For the text-containing cell, return its midpoint in (X, Y) coordinate format. 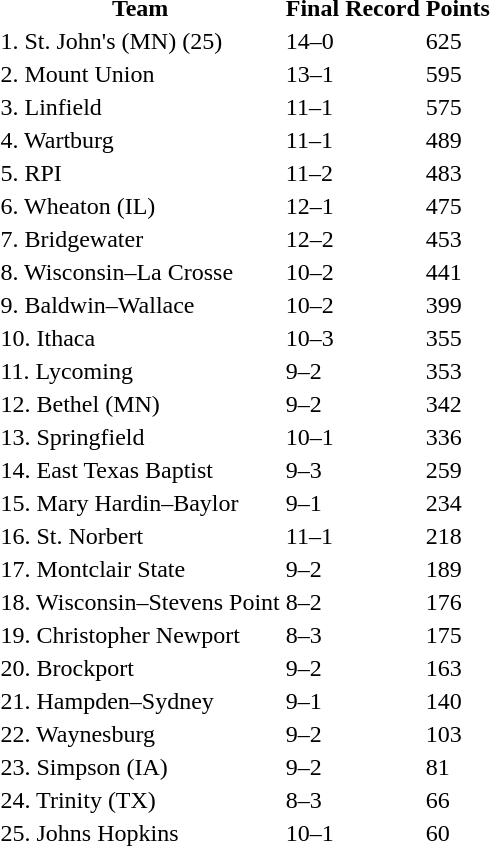
10–3 (352, 338)
12–2 (352, 239)
13–1 (352, 74)
8–2 (352, 602)
10–1 (352, 437)
12–1 (352, 206)
9–3 (352, 470)
11–2 (352, 173)
14–0 (352, 41)
